From the cell containing the given text, extract its center point as (X, Y) coordinate. 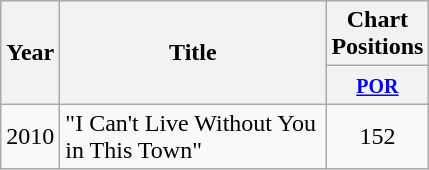
152 (378, 136)
Title (193, 52)
Chart Positions (378, 34)
POR (378, 85)
Year (30, 52)
2010 (30, 136)
"I Can't Live Without You in This Town" (193, 136)
